From the cell containing the given text, extract its center point as (x, y) coordinate. 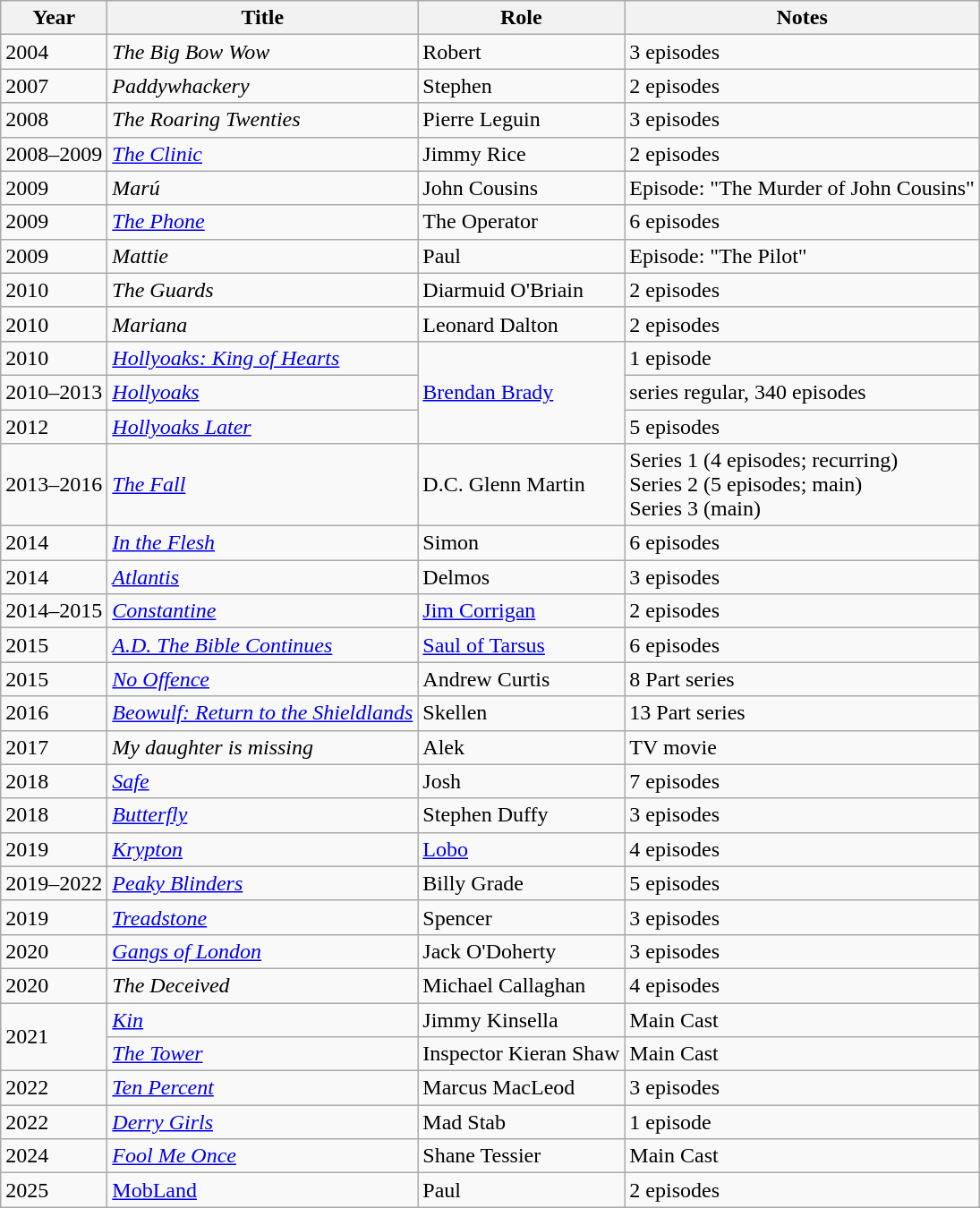
No Offence (263, 679)
Atlantis (263, 577)
Hollyoaks: King of Hearts (263, 358)
Safe (263, 781)
Year (54, 18)
Paddywhackery (263, 86)
Mariana (263, 324)
Saul of Tarsus (521, 645)
TV movie (802, 747)
series regular, 340 episodes (802, 392)
Jack O'Doherty (521, 951)
2010–2013 (54, 392)
Shane Tessier (521, 1156)
2013–2016 (54, 485)
John Cousins (521, 188)
Butterfly (263, 815)
My daughter is missing (263, 747)
Kin (263, 1019)
Ten Percent (263, 1088)
Krypton (263, 849)
Robert (521, 52)
Marcus MacLeod (521, 1088)
2008 (54, 120)
Title (263, 18)
Spencer (521, 917)
D.C. Glenn Martin (521, 485)
Notes (802, 18)
Pierre Leguin (521, 120)
In the Flesh (263, 543)
2017 (54, 747)
The Fall (263, 485)
Andrew Curtis (521, 679)
Diarmuid O'Briain (521, 290)
2007 (54, 86)
The Clinic (263, 154)
Role (521, 18)
The Tower (263, 1054)
Series 1 (4 episodes; recurring)Series 2 (5 episodes; main)Series 3 (main) (802, 485)
The Deceived (263, 985)
Inspector Kieran Shaw (521, 1054)
MobLand (263, 1190)
Stephen (521, 86)
Fool Me Once (263, 1156)
2021 (54, 1036)
Alek (521, 747)
13 Part series (802, 713)
Hollyoaks Later (263, 427)
Josh (521, 781)
The Guards (263, 290)
2004 (54, 52)
Jimmy Kinsella (521, 1019)
Constantine (263, 611)
Hollyoaks (263, 392)
The Phone (263, 222)
2008–2009 (54, 154)
The Big Bow Wow (263, 52)
2014–2015 (54, 611)
Skellen (521, 713)
Episode: "The Murder of John Cousins" (802, 188)
The Roaring Twenties (263, 120)
Leonard Dalton (521, 324)
A.D. The Bible Continues (263, 645)
Derry Girls (263, 1122)
Lobo (521, 849)
2019–2022 (54, 883)
7 episodes (802, 781)
2012 (54, 427)
Peaky Blinders (263, 883)
Marú (263, 188)
Beowulf: Return to the Shieldlands (263, 713)
Mattie (263, 256)
Jimmy Rice (521, 154)
Brendan Brady (521, 392)
Simon (521, 543)
2016 (54, 713)
The Operator (521, 222)
Billy Grade (521, 883)
8 Part series (802, 679)
Gangs of London (263, 951)
Jim Corrigan (521, 611)
Episode: "The Pilot" (802, 256)
2025 (54, 1190)
Delmos (521, 577)
Stephen Duffy (521, 815)
Michael Callaghan (521, 985)
Mad Stab (521, 1122)
2024 (54, 1156)
Treadstone (263, 917)
